Capture the cell that displays the provided text and extract its [x, y] central coordinate. 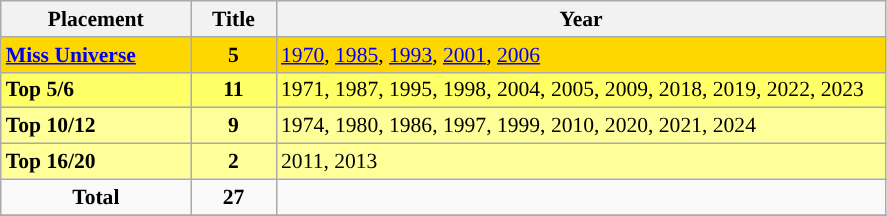
1974, 1980, 1986, 1997, 1999, 2010, 2020, 2021, 2024 [581, 126]
27 [234, 197]
2 [234, 162]
2011, 2013 [581, 162]
9 [234, 126]
Total [96, 197]
Top 10/12 [96, 126]
Title [234, 19]
1970, 1985, 1993, 2001, 2006 [581, 55]
Placement [96, 19]
Top 16/20 [96, 162]
11 [234, 90]
Miss Universe [96, 55]
Year [581, 19]
5 [234, 55]
Top 5/6 [96, 90]
1971, 1987, 1995, 1998, 2004, 2005, 2009, 2018, 2019, 2022, 2023 [581, 90]
